Find where the given text appears and provide that cell's center as [X, Y] coordinate. 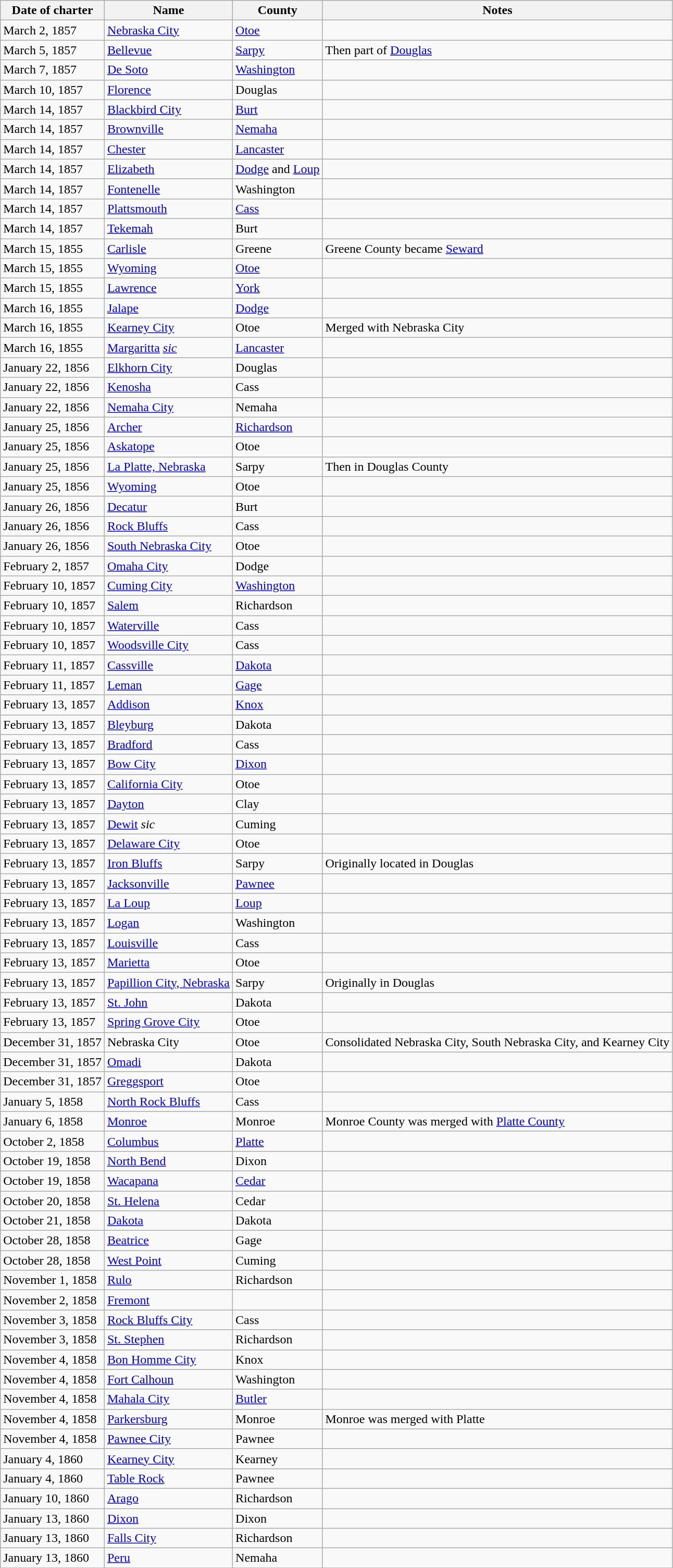
Carlisle [168, 249]
Platte [278, 1141]
Consolidated Nebraska City, South Nebraska City, and Kearney City [497, 1042]
Plattsmouth [168, 209]
Arago [168, 1498]
Clay [278, 804]
Table Rock [168, 1478]
October 21, 1858 [53, 1221]
Margaritta sic [168, 348]
October 2, 1858 [53, 1141]
March 10, 1857 [53, 90]
Bellevue [168, 50]
Rock Bluffs City [168, 1320]
Papillion City, Nebraska [168, 983]
February 2, 1857 [53, 566]
Kearney [278, 1459]
Spring Grove City [168, 1022]
Then in Douglas County [497, 467]
January 6, 1858 [53, 1121]
Monroe County was merged with Platte County [497, 1121]
La Loup [168, 903]
Merged with Nebraska City [497, 328]
Mahala City [168, 1399]
Chester [168, 149]
Then part of Douglas [497, 50]
De Soto [168, 70]
North Rock Bluffs [168, 1101]
November 2, 1858 [53, 1300]
Jalape [168, 308]
March 5, 1857 [53, 50]
Beatrice [168, 1241]
October 20, 1858 [53, 1200]
Bradford [168, 744]
Dewit sic [168, 824]
March 7, 1857 [53, 70]
Greene [278, 249]
Omadi [168, 1062]
Waterville [168, 626]
West Point [168, 1260]
November 1, 1858 [53, 1280]
North Bend [168, 1161]
January 10, 1860 [53, 1498]
Dayton [168, 804]
Monroe was merged with Platte [497, 1419]
Cassville [168, 665]
Salem [168, 606]
Notes [497, 10]
Decatur [168, 506]
Bon Homme City [168, 1359]
Pawnee City [168, 1439]
Tekemah [168, 228]
Name [168, 10]
Delaware City [168, 843]
Askatope [168, 447]
Woodsville City [168, 645]
Originally in Douglas [497, 983]
Originally located in Douglas [497, 863]
La Platte, Nebraska [168, 467]
Elkhorn City [168, 367]
March 2, 1857 [53, 30]
Florence [168, 90]
Logan [168, 923]
Omaha City [168, 566]
Butler [278, 1399]
Jacksonville [168, 884]
Brownville [168, 129]
Greggsport [168, 1082]
Iron Bluffs [168, 863]
Peru [168, 1558]
St. Stephen [168, 1340]
Lawrence [168, 288]
Marietta [168, 963]
County [278, 10]
Addison [168, 705]
Fremont [168, 1300]
Archer [168, 427]
Leman [168, 685]
Fort Calhoun [168, 1379]
Falls City [168, 1538]
Bleyburg [168, 725]
Fontenelle [168, 189]
Date of charter [53, 10]
Elizabeth [168, 169]
Louisville [168, 943]
Loup [278, 903]
Blackbird City [168, 109]
Kenosha [168, 387]
York [278, 288]
January 5, 1858 [53, 1101]
Dodge and Loup [278, 169]
Rock Bluffs [168, 526]
Bow City [168, 764]
Nemaha City [168, 407]
St. John [168, 1002]
California City [168, 784]
Wacapana [168, 1181]
St. Helena [168, 1200]
Greene County became Seward [497, 249]
Parkersburg [168, 1419]
Columbus [168, 1141]
South Nebraska City [168, 546]
Cuming City [168, 586]
Rulo [168, 1280]
